Determine the (x, y) coordinate at the center of the cell enclosing the given text.  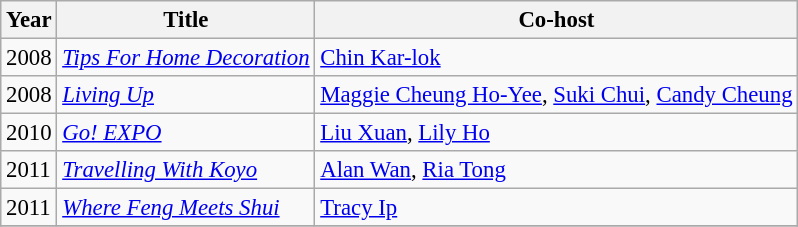
2010 (29, 133)
Liu Xuan, Lily Ho (556, 133)
Year (29, 20)
Go! EXPO (186, 133)
Travelling With Koyo (186, 170)
Alan Wan, Ria Tong (556, 170)
Living Up (186, 95)
Title (186, 20)
Where Feng Meets Shui (186, 208)
Tips For Home Decoration (186, 58)
Maggie Cheung Ho-Yee, Suki Chui, Candy Cheung (556, 95)
Co-host (556, 20)
Chin Kar-lok (556, 58)
Tracy Ip (556, 208)
